Pinpoint the cell where the given text exists, returning its (x, y) midpoint coordinate. 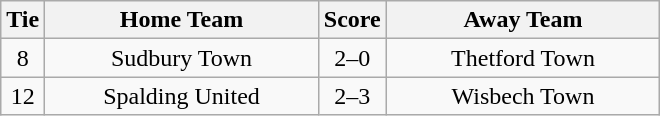
Score (352, 20)
12 (23, 96)
8 (23, 58)
Home Team (182, 20)
Away Team (523, 20)
Wisbech Town (523, 96)
Spalding United (182, 96)
2–0 (352, 58)
Tie (23, 20)
2–3 (352, 96)
Sudbury Town (182, 58)
Thetford Town (523, 58)
